Return (x, y) of the center of cell containing provided text 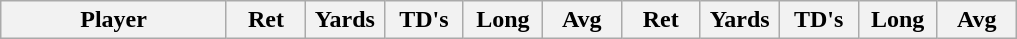
Player (114, 20)
